Scan for the cell matching the given text and deliver its [X, Y] coordinate at center. 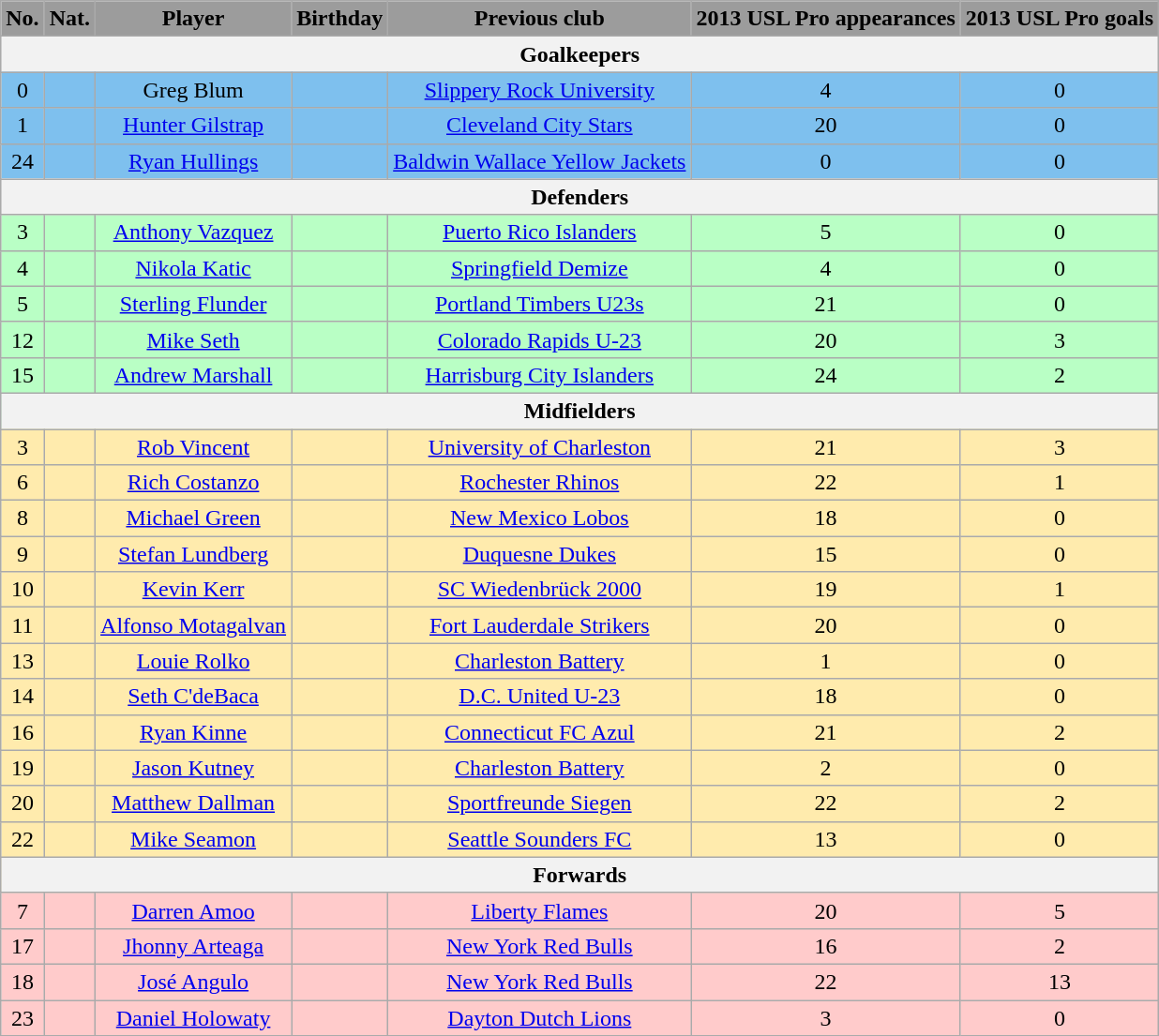
Fort Lauderdale Strikers [540, 625]
7 [23, 910]
Defenders [579, 197]
Colorado Rapids U-23 [540, 339]
Birthday [339, 19]
Nikola Katic [193, 268]
2013 USL Pro goals [1060, 19]
New Mexico Lobos [540, 518]
SC Wiedenbrück 2000 [540, 590]
Seth C'deBaca [193, 697]
Louie Rolko [193, 661]
Alfonso Motagalvan [193, 625]
Goalkeepers [579, 54]
14 [23, 697]
Darren Amoo [193, 910]
Daniel Holowaty [193, 1017]
Greg Blum [193, 90]
10 [23, 590]
Rochester Rhinos [540, 483]
Jhonny Arteaga [193, 946]
12 [23, 339]
Baldwin Wallace Yellow Jackets [540, 161]
Kevin Kerr [193, 590]
Sportfreunde Siegen [540, 803]
Previous club [540, 19]
Slippery Rock University [540, 90]
Cleveland City Stars [540, 126]
Connecticut FC Azul [540, 732]
Jason Kutney [193, 768]
No. [23, 19]
Andrew Marshall [193, 375]
Michael Green [193, 518]
Portland Timbers U23s [540, 304]
Nat. [69, 19]
8 [23, 518]
José Angulo [193, 982]
Stefan Lundberg [193, 554]
Puerto Rico Islanders [540, 233]
Hunter Gilstrap [193, 126]
9 [23, 554]
Liberty Flames [540, 910]
6 [23, 483]
Anthony Vazquez [193, 233]
Midfielders [579, 411]
Seattle Sounders FC [540, 839]
Forwards [579, 875]
Springfield Demize [540, 268]
Ryan Hullings [193, 161]
Sterling Flunder [193, 304]
17 [23, 946]
Duquesne Dukes [540, 554]
11 [23, 625]
Matthew Dallman [193, 803]
Mike Seth [193, 339]
Ryan Kinne [193, 732]
23 [23, 1017]
Dayton Dutch Lions [540, 1017]
Rich Costanzo [193, 483]
D.C. United U-23 [540, 697]
Harrisburg City Islanders [540, 375]
University of Charleston [540, 447]
Rob Vincent [193, 447]
2013 USL Pro appearances [825, 19]
Mike Seamon [193, 839]
Player [193, 19]
